Detect which cell encompasses the target text, then output its (X, Y) center coordinate. 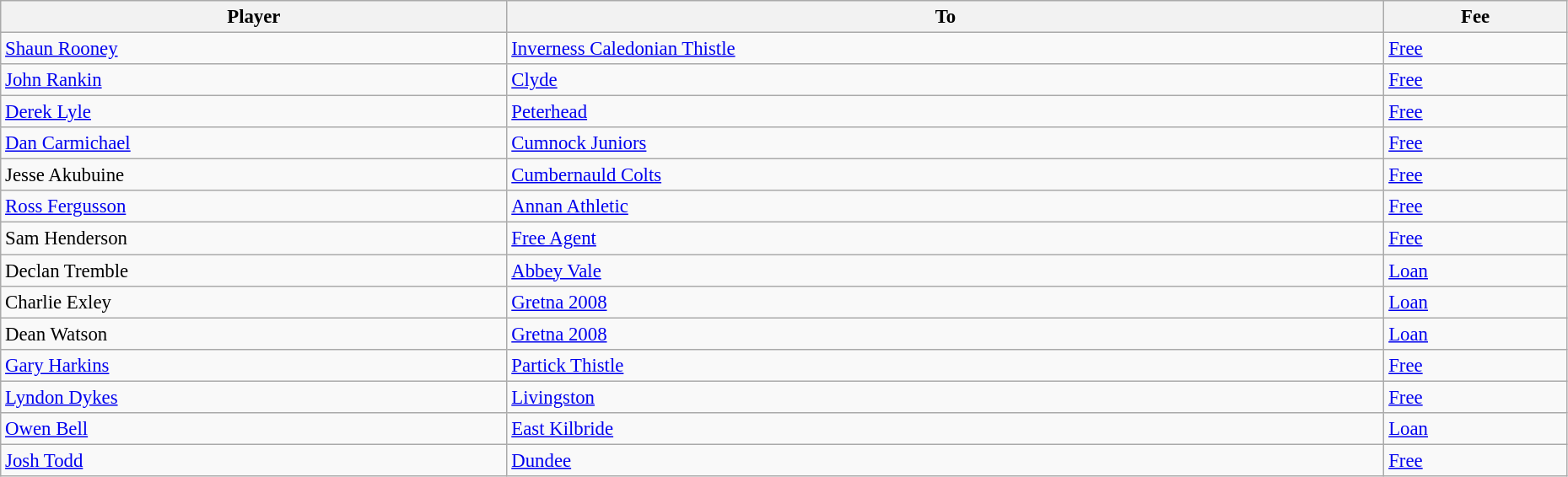
Derek Lyle (254, 112)
Fee (1475, 17)
Jesse Akubuine (254, 175)
Owen Bell (254, 429)
Josh Todd (254, 460)
Dan Carmichael (254, 143)
Lyndon Dykes (254, 397)
Partick Thistle (946, 365)
Dean Watson (254, 334)
Sam Henderson (254, 238)
Charlie Exley (254, 302)
Peterhead (946, 112)
East Kilbride (946, 429)
Free Agent (946, 238)
Cumnock Juniors (946, 143)
Clyde (946, 80)
Gary Harkins (254, 365)
Dundee (946, 460)
John Rankin (254, 80)
Livingston (946, 397)
Annan Athletic (946, 206)
Ross Fergusson (254, 206)
Inverness Caledonian Thistle (946, 49)
To (946, 17)
Cumbernauld Colts (946, 175)
Player (254, 17)
Abbey Vale (946, 271)
Declan Tremble (254, 271)
Shaun Rooney (254, 49)
